Return the (x, y) coordinate for the center point of the cell that contains the specified text.  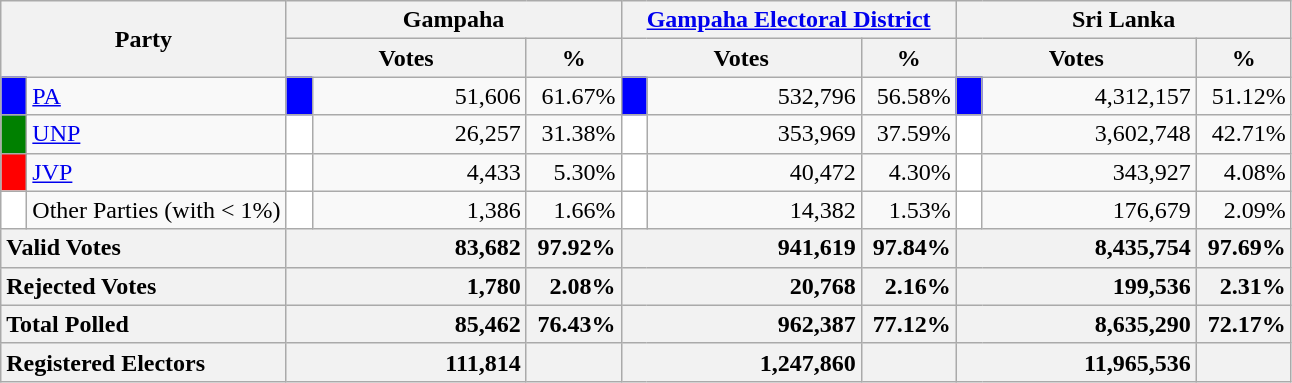
4,312,157 (1089, 96)
941,619 (741, 248)
Gampaha Electoral District (788, 20)
51.12% (1244, 96)
Valid Votes (144, 248)
97.92% (574, 248)
Other Parties (with < 1%) (156, 210)
8,635,290 (1076, 324)
1,780 (406, 286)
176,679 (1089, 210)
85,462 (406, 324)
353,969 (754, 134)
11,965,536 (1076, 362)
61.67% (574, 96)
4.08% (1244, 172)
Party (144, 39)
40,472 (754, 172)
2.31% (1244, 286)
962,387 (741, 324)
532,796 (754, 96)
Gampaha (454, 20)
Total Polled (144, 324)
PA (156, 96)
3,602,748 (1089, 134)
1.53% (908, 210)
8,435,754 (1076, 248)
14,382 (754, 210)
1,247,860 (741, 362)
83,682 (406, 248)
UNP (156, 134)
Rejected Votes (144, 286)
Registered Electors (144, 362)
Sri Lanka (1124, 20)
1,386 (419, 210)
31.38% (574, 134)
JVP (156, 172)
20,768 (741, 286)
1.66% (574, 210)
2.08% (574, 286)
2.16% (908, 286)
343,927 (1089, 172)
2.09% (1244, 210)
56.58% (908, 96)
26,257 (419, 134)
76.43% (574, 324)
77.12% (908, 324)
111,814 (406, 362)
97.69% (1244, 248)
37.59% (908, 134)
199,536 (1076, 286)
42.71% (1244, 134)
4,433 (419, 172)
97.84% (908, 248)
5.30% (574, 172)
51,606 (419, 96)
4.30% (908, 172)
72.17% (1244, 324)
